Find where the given text appears and provide that cell's center as (x, y) coordinate. 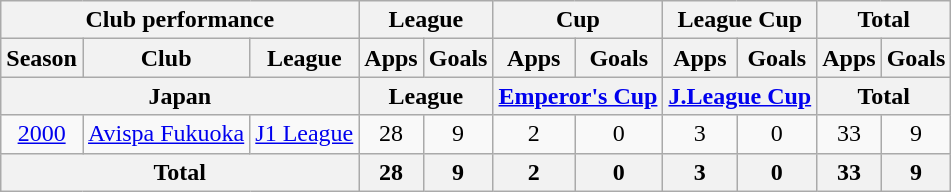
Japan (180, 96)
J1 League (304, 134)
Club performance (180, 20)
Cup (578, 20)
League Cup (740, 20)
2000 (42, 134)
Avispa Fukuoka (166, 134)
J.League Cup (740, 96)
Club (166, 58)
Emperor's Cup (578, 96)
Season (42, 58)
